Locate the cell with the specified text and output its [x, y] center coordinate. 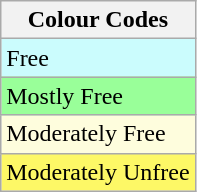
Moderately Unfree [98, 172]
Free [98, 58]
Colour Codes [98, 20]
Mostly Free [98, 96]
Moderately Free [98, 134]
